Extract the (X, Y) coordinate from the center of the cell holding the provided text.  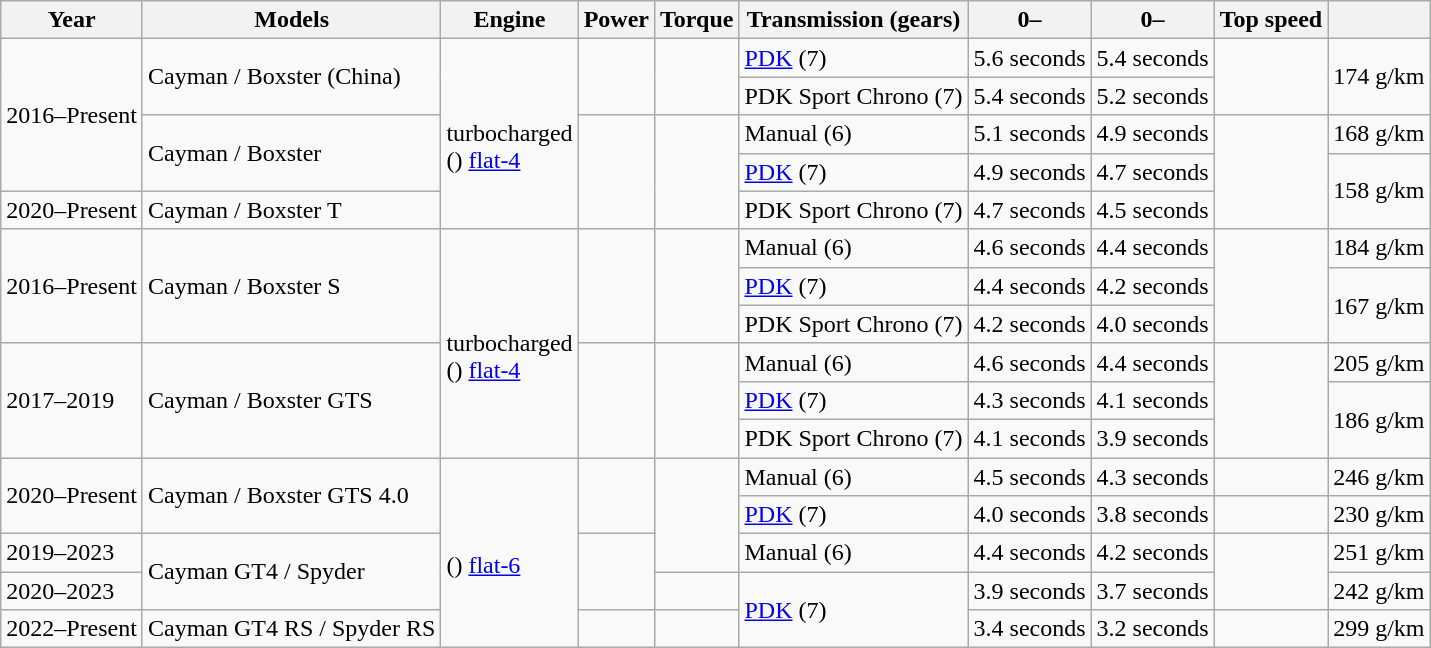
Cayman / Boxster GTS (291, 400)
5.6 seconds (1030, 58)
3.8 seconds (1152, 515)
Cayman / Boxster S (291, 286)
186 g/km (1379, 419)
299 g/km (1379, 629)
2019–2023 (72, 553)
230 g/km (1379, 515)
5.1 seconds (1030, 134)
2017–2019 (72, 400)
Transmission (gears) (854, 20)
3.7 seconds (1152, 591)
Cayman / Boxster (291, 153)
Engine (510, 20)
Year (72, 20)
() flat-6 (510, 553)
3.2 seconds (1152, 629)
205 g/km (1379, 362)
Cayman / Boxster (China) (291, 77)
Cayman GT4 / Spyder (291, 572)
167 g/km (1379, 305)
Cayman / Boxster T (291, 210)
251 g/km (1379, 553)
Torque (696, 20)
2020–2023 (72, 591)
158 g/km (1379, 191)
5.2 seconds (1152, 96)
Top speed (1271, 20)
174 g/km (1379, 77)
Cayman / Boxster GTS 4.0 (291, 496)
Power (616, 20)
3.4 seconds (1030, 629)
184 g/km (1379, 248)
Models (291, 20)
242 g/km (1379, 591)
Cayman GT4 RS / Spyder RS (291, 629)
168 g/km (1379, 134)
2022–Present (72, 629)
246 g/km (1379, 477)
